Return [x, y] of the center of cell containing provided text 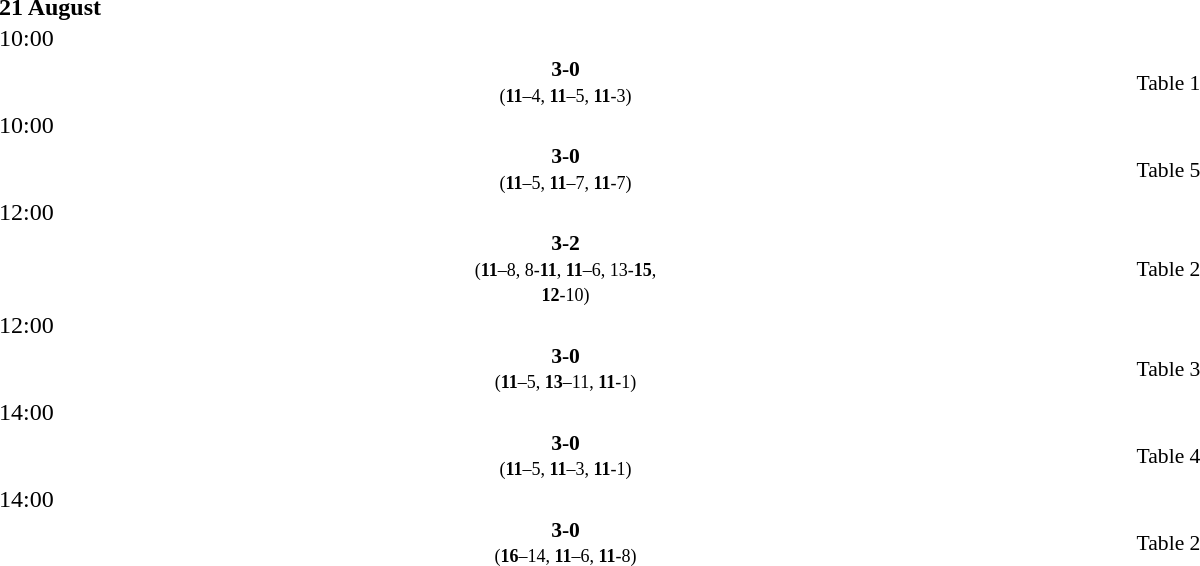
3-0 (11–5, 11–7, 11-7) [566, 169]
3-0 (11–5, 13–11, 11-1) [566, 369]
3-0 (11–5, 11–3, 11-1) [566, 455]
3-2 (11–8, 8-11, 11–6, 13-15, 12-10) [566, 269]
3-0 (11–4, 11–5, 11-3) [566, 82]
